Locate the cell with the specified text and output its (X, Y) center coordinate. 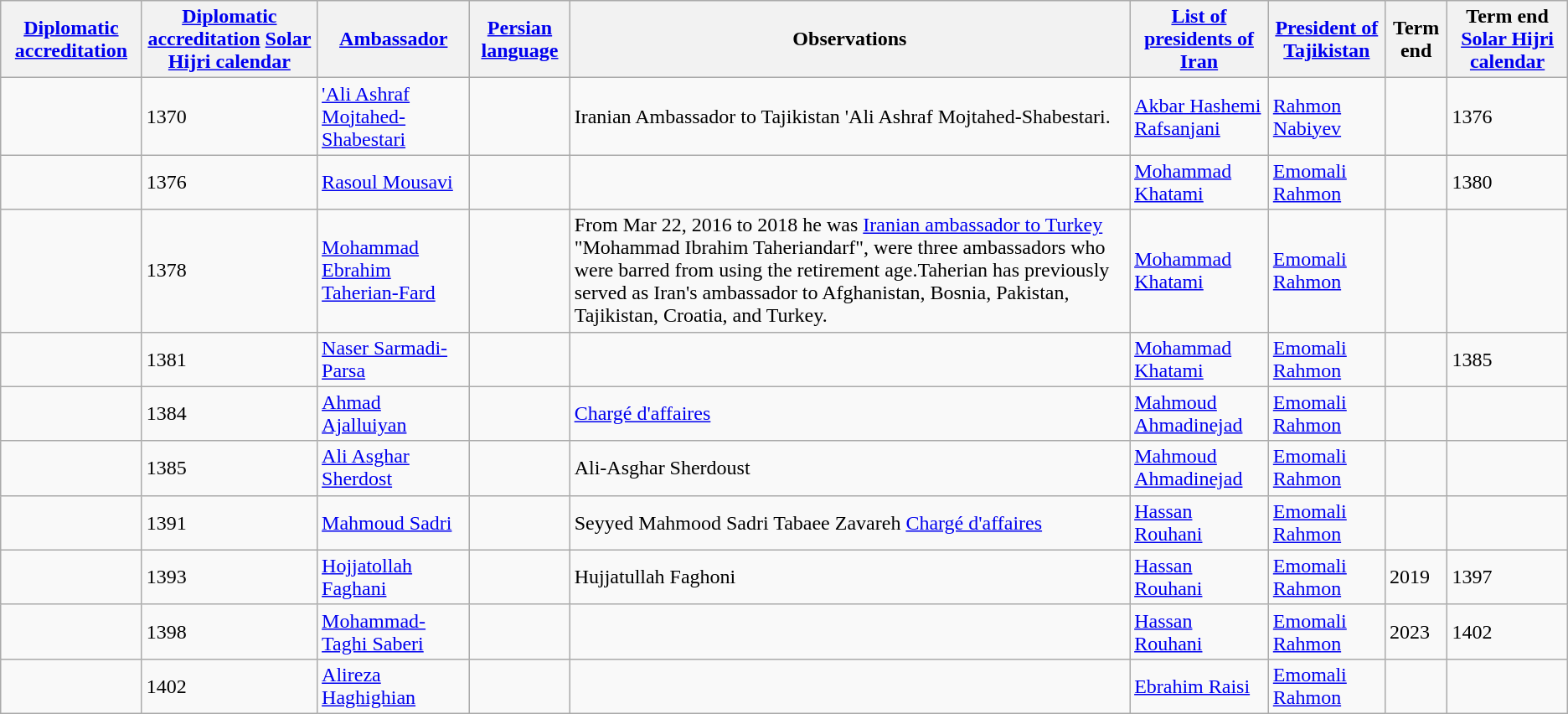
Chargé d'affaires (849, 414)
'Ali Ashraf Mojtahed-Shabestari (394, 116)
Term end Solar Hijri calendar (1508, 39)
Persian language (519, 39)
Seyyed Mahmood Sadri Tabaee Zavareh Chargé d'affaires (849, 523)
Mahmoud Sadri (394, 523)
Hujjatullah Faghoni (849, 577)
1384 (230, 414)
Ebrahim Raisi (1199, 686)
Hojjatollah Faghani (394, 577)
Ali-Asghar Sherdoust (849, 468)
Rahmon Nabiyev (1327, 116)
Ali Asghar Sherdost (394, 468)
Rasoul Mousavi (394, 183)
Term end (1416, 39)
1380 (1508, 183)
Akbar Hashemi Rafsanjani (1199, 116)
1397 (1508, 577)
Diplomatic accreditation (71, 39)
President of Tajikistan (1327, 39)
Ahmad Ajalluiyan (394, 414)
Observations (849, 39)
1370 (230, 116)
Mohammad-Taghi Saberi (394, 632)
List of presidents of Iran (1199, 39)
1398 (230, 632)
Diplomatic accreditation Solar Hijri calendar (230, 39)
2023 (1416, 632)
Ambassador (394, 39)
Iranian Ambassador to Tajikistan 'Ali Ashraf Mojtahed-Shabestari. (849, 116)
Alireza Haghighian (394, 686)
1381 (230, 359)
Mohammad Ebrahim Taherian-Fard (394, 271)
1391 (230, 523)
1393 (230, 577)
2019 (1416, 577)
Naser Sarmadi-Parsa (394, 359)
1378 (230, 271)
